Determine the (x, y) coordinate at the center of the cell enclosing the given text.  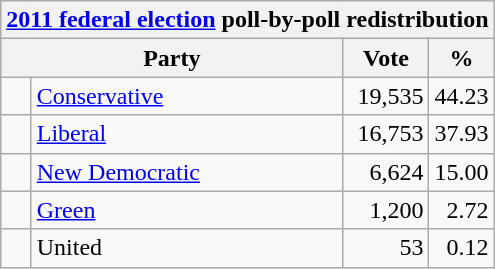
Green (187, 210)
19,535 (386, 96)
6,624 (386, 172)
0.12 (462, 248)
Party (172, 58)
Vote (386, 58)
1,200 (386, 210)
53 (386, 248)
44.23 (462, 96)
2011 federal election poll-by-poll redistribution (248, 20)
Liberal (187, 134)
% (462, 58)
New Democratic (187, 172)
15.00 (462, 172)
37.93 (462, 134)
United (187, 248)
16,753 (386, 134)
2.72 (462, 210)
Conservative (187, 96)
